Identify which cell holds the provided text, then report its [x, y] central coordinate. 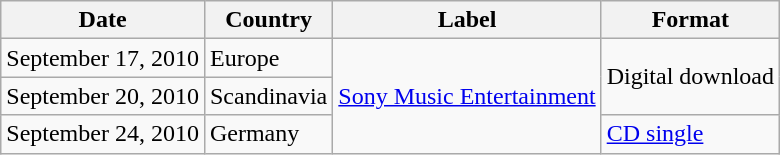
September 20, 2010 [103, 96]
Country [268, 20]
Label [467, 20]
Format [690, 20]
CD single [690, 134]
Germany [268, 134]
September 24, 2010 [103, 134]
Date [103, 20]
September 17, 2010 [103, 58]
Digital download [690, 77]
Sony Music Entertainment [467, 96]
Scandinavia [268, 96]
Europe [268, 58]
